Scan for the cell matching the given text and deliver its (X, Y) coordinate at center. 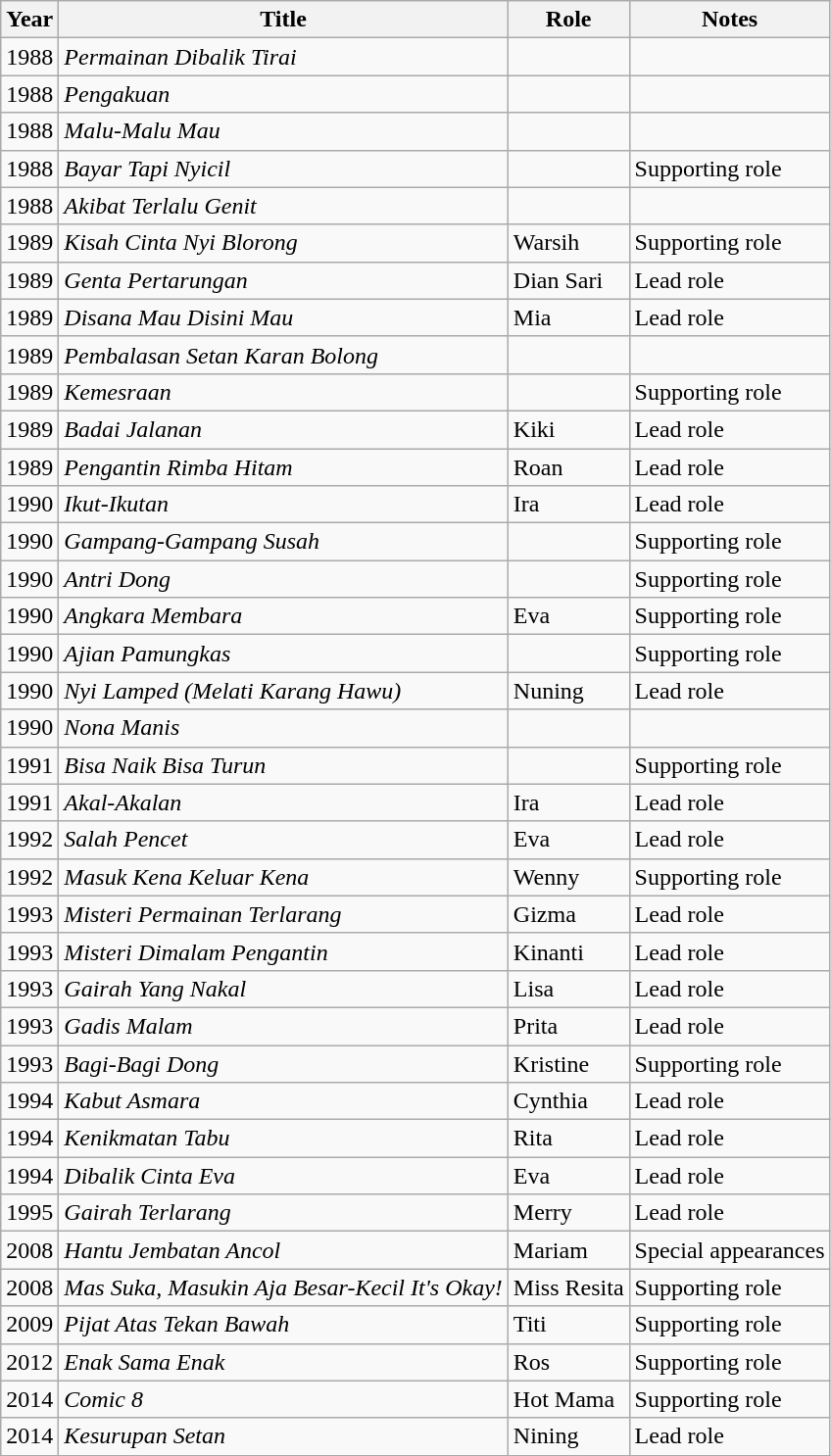
Mas Suka, Masukin Aja Besar-Kecil It's Okay! (284, 1287)
Kisah Cinta Nyi Blorong (284, 243)
Notes (729, 20)
Pijat Atas Tekan Bawah (284, 1325)
Merry (568, 1213)
Misteri Permainan Terlarang (284, 914)
Kiki (568, 429)
Akibat Terlalu Genit (284, 206)
Gadis Malam (284, 1026)
Nining (568, 1436)
Salah Pencet (284, 840)
Ros (568, 1362)
Misteri Dimalam Pengantin (284, 951)
Role (568, 20)
1995 (29, 1213)
Enak Sama Enak (284, 1362)
Pembalasan Setan Karan Bolong (284, 355)
Pengantin Rimba Hitam (284, 467)
Gizma (568, 914)
Antri Dong (284, 579)
Ajian Pamungkas (284, 654)
Nyi Lamped (Melati Karang Hawu) (284, 691)
Year (29, 20)
Warsih (568, 243)
Dibalik Cinta Eva (284, 1176)
Prita (568, 1026)
Comic 8 (284, 1399)
Wenny (568, 877)
Hot Mama (568, 1399)
Cynthia (568, 1101)
Title (284, 20)
Masuk Kena Keluar Kena (284, 877)
Lisa (568, 989)
Akal-Akalan (284, 802)
Roan (568, 467)
Dian Sari (568, 280)
Special appearances (729, 1250)
Nuning (568, 691)
Mia (568, 317)
Titi (568, 1325)
Disana Mau Disini Mau (284, 317)
Badai Jalanan (284, 429)
Ikut-Ikutan (284, 505)
Malu-Malu Mau (284, 131)
Kinanti (568, 951)
Kenikmatan Tabu (284, 1139)
2012 (29, 1362)
Gairah Yang Nakal (284, 989)
Nona Manis (284, 728)
Gairah Terlarang (284, 1213)
Genta Pertarungan (284, 280)
Bayar Tapi Nyicil (284, 169)
2009 (29, 1325)
Permainan Dibalik Tirai (284, 57)
Bisa Naik Bisa Turun (284, 765)
Kristine (568, 1063)
Kesurupan Setan (284, 1436)
Hantu Jembatan Ancol (284, 1250)
Kemesraan (284, 392)
Pengakuan (284, 94)
Kabut Asmara (284, 1101)
Mariam (568, 1250)
Gampang-Gampang Susah (284, 542)
Bagi-Bagi Dong (284, 1063)
Angkara Membara (284, 616)
Rita (568, 1139)
Miss Resita (568, 1287)
